Extract the [X, Y] coordinate from the center of the cell holding the provided text.  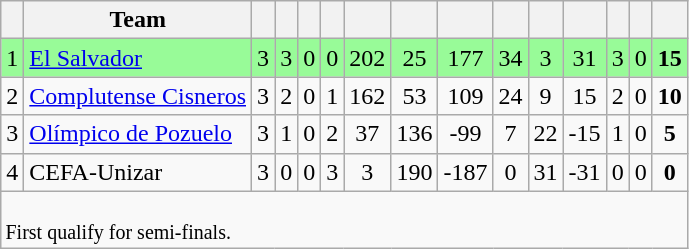
53 [414, 96]
Olímpico de Pozuelo [138, 134]
7 [510, 134]
9 [546, 96]
177 [466, 58]
4 [12, 172]
190 [414, 172]
24 [510, 96]
202 [368, 58]
-15 [584, 134]
Complutense Cisneros [138, 96]
109 [466, 96]
136 [414, 134]
25 [414, 58]
10 [670, 96]
162 [368, 96]
5 [670, 134]
-187 [466, 172]
22 [546, 134]
34 [510, 58]
Team [138, 20]
-99 [466, 134]
-31 [584, 172]
CEFA-Unizar [138, 172]
37 [368, 134]
El Salvador [138, 58]
First qualify for semi-finals. [344, 220]
